For the text-containing cell, return its midpoint in (X, Y) coordinate format. 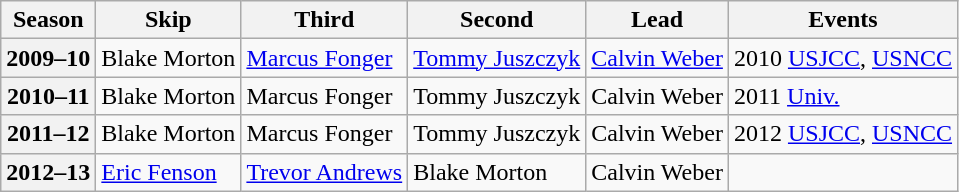
Lead (658, 20)
2010 USJCC, USNCC (842, 58)
2011–12 (48, 134)
Trevor Andrews (324, 172)
2010–11 (48, 96)
2011 Univ. (842, 96)
Events (842, 20)
Third (324, 20)
2009–10 (48, 58)
Second (497, 20)
Season (48, 20)
Skip (168, 20)
Eric Fenson (168, 172)
2012 USJCC, USNCC (842, 134)
2012–13 (48, 172)
